From the cell containing the given text, extract its center point as [x, y] coordinate. 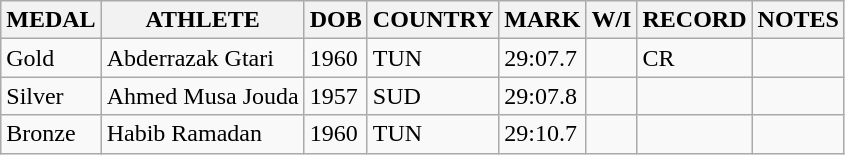
29:07.8 [542, 96]
Ahmed Musa Jouda [202, 96]
SUD [433, 96]
DOB [336, 20]
1957 [336, 96]
Silver [51, 96]
RECORD [694, 20]
MARK [542, 20]
CR [694, 58]
Abderrazak Gtari [202, 58]
29:07.7 [542, 58]
MEDAL [51, 20]
Bronze [51, 134]
COUNTRY [433, 20]
29:10.7 [542, 134]
ATHLETE [202, 20]
W/I [612, 20]
Habib Ramadan [202, 134]
NOTES [798, 20]
Gold [51, 58]
